From the cell containing the given text, extract its center point as (x, y) coordinate. 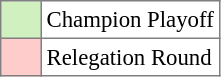
Champion Playoff (130, 20)
Relegation Round (130, 57)
